Return the (X, Y) coordinate for the center point of the cell that contains the specified text.  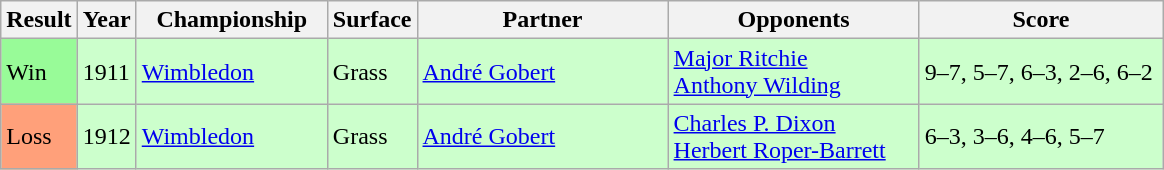
Championship (232, 20)
1912 (106, 136)
Surface (372, 20)
Result (39, 20)
9–7, 5–7, 6–3, 2–6, 6–2 (1041, 72)
Charles P. Dixon Herbert Roper-Barrett (794, 136)
Score (1041, 20)
6–3, 3–6, 4–6, 5–7 (1041, 136)
1911 (106, 72)
Win (39, 72)
Loss (39, 136)
Major Ritchie Anthony Wilding (794, 72)
Year (106, 20)
Partner (542, 20)
Opponents (794, 20)
